Scan for the cell matching the given text and deliver its [x, y] coordinate at center. 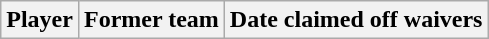
Date claimed off waivers [356, 20]
Former team [151, 20]
Player [40, 20]
